Capture the cell that displays the provided text and extract its (x, y) central coordinate. 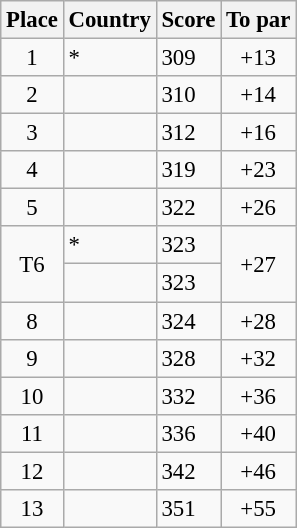
+46 (258, 471)
T6 (32, 264)
11 (32, 433)
324 (188, 321)
+23 (258, 170)
Place (32, 20)
351 (188, 509)
+13 (258, 58)
Score (188, 20)
8 (32, 321)
332 (188, 396)
13 (32, 509)
+16 (258, 133)
336 (188, 433)
312 (188, 133)
To par (258, 20)
5 (32, 208)
1 (32, 58)
+28 (258, 321)
+55 (258, 509)
310 (188, 95)
342 (188, 471)
+36 (258, 396)
322 (188, 208)
+32 (258, 358)
Country (110, 20)
328 (188, 358)
3 (32, 133)
+27 (258, 264)
10 (32, 396)
2 (32, 95)
9 (32, 358)
319 (188, 170)
12 (32, 471)
4 (32, 170)
+14 (258, 95)
+26 (258, 208)
+40 (258, 433)
309 (188, 58)
